Provide the [X, Y] coordinate of the cell's center where the given text is located.  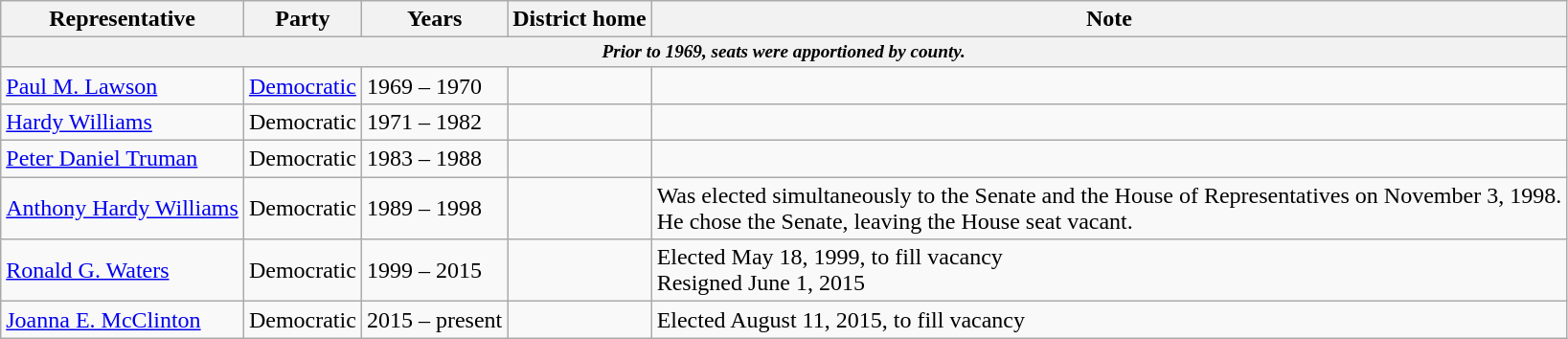
Party [303, 19]
Ronald G. Waters [123, 270]
Was elected simultaneously to the Senate and the House of Representatives on November 3, 1998.He chose the Senate, leaving the House seat vacant. [1109, 209]
2015 – present [434, 320]
Elected May 18, 1999, to fill vacancy Resigned June 1, 2015 [1109, 270]
Elected August 11, 2015, to fill vacancy [1109, 320]
1971 – 1982 [434, 123]
Peter Daniel Truman [123, 159]
1983 – 1988 [434, 159]
Representative [123, 19]
1989 – 1998 [434, 209]
Years [434, 19]
Prior to 1969, seats were apportioned by county. [784, 53]
1969 – 1970 [434, 85]
Note [1109, 19]
Hardy Williams [123, 123]
Anthony Hardy Williams [123, 209]
Joanna E. McClinton [123, 320]
1999 – 2015 [434, 270]
District home [579, 19]
Paul M. Lawson [123, 85]
